Provide the (X, Y) coordinate of the cell's center where the given text is located.  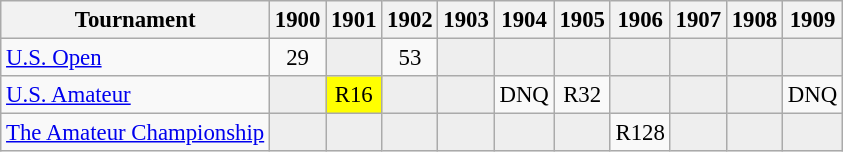
53 (410, 58)
U.S. Open (136, 58)
1900 (298, 20)
1902 (410, 20)
1901 (354, 20)
R128 (640, 133)
U.S. Amateur (136, 95)
1905 (582, 20)
The Amateur Championship (136, 133)
29 (298, 58)
1907 (698, 20)
R16 (354, 95)
Tournament (136, 20)
1903 (466, 20)
1906 (640, 20)
R32 (582, 95)
1908 (754, 20)
1909 (813, 20)
1904 (524, 20)
